From the cell containing the given text, extract its center point as (X, Y) coordinate. 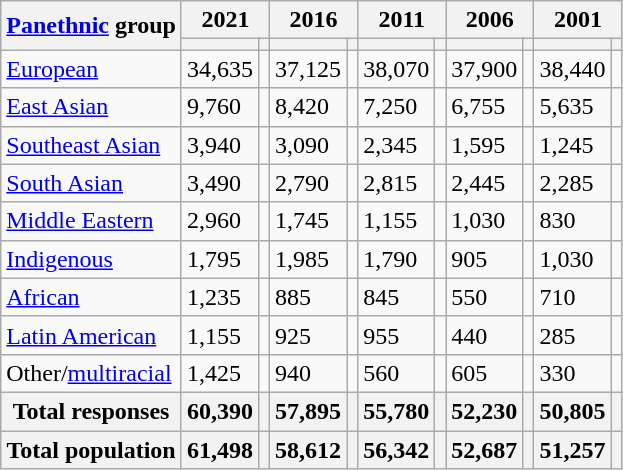
Indigenous (92, 259)
1,245 (572, 145)
37,900 (484, 69)
African (92, 297)
2016 (314, 20)
6,755 (484, 107)
1,235 (220, 297)
1,425 (220, 373)
550 (484, 297)
940 (308, 373)
845 (396, 297)
Other/multiracial (92, 373)
60,390 (220, 411)
58,612 (308, 449)
2021 (225, 20)
1,985 (308, 259)
560 (396, 373)
605 (484, 373)
955 (396, 335)
3,090 (308, 145)
9,760 (220, 107)
3,940 (220, 145)
38,440 (572, 69)
2,445 (484, 183)
52,230 (484, 411)
330 (572, 373)
37,125 (308, 69)
Southeast Asian (92, 145)
2001 (578, 20)
2,345 (396, 145)
European (92, 69)
51,257 (572, 449)
1,795 (220, 259)
South Asian (92, 183)
905 (484, 259)
Total population (92, 449)
East Asian (92, 107)
2,790 (308, 183)
57,895 (308, 411)
38,070 (396, 69)
Total responses (92, 411)
55,780 (396, 411)
56,342 (396, 449)
2,815 (396, 183)
885 (308, 297)
1,745 (308, 221)
710 (572, 297)
2,285 (572, 183)
7,250 (396, 107)
61,498 (220, 449)
1,790 (396, 259)
5,635 (572, 107)
440 (484, 335)
8,420 (308, 107)
Latin American (92, 335)
Panethnic group (92, 26)
3,490 (220, 183)
830 (572, 221)
2,960 (220, 221)
1,595 (484, 145)
285 (572, 335)
50,805 (572, 411)
34,635 (220, 69)
2006 (490, 20)
925 (308, 335)
2011 (402, 20)
52,687 (484, 449)
Middle Eastern (92, 221)
